Search for the cell housing the specified text and yield its [X, Y] center coordinate. 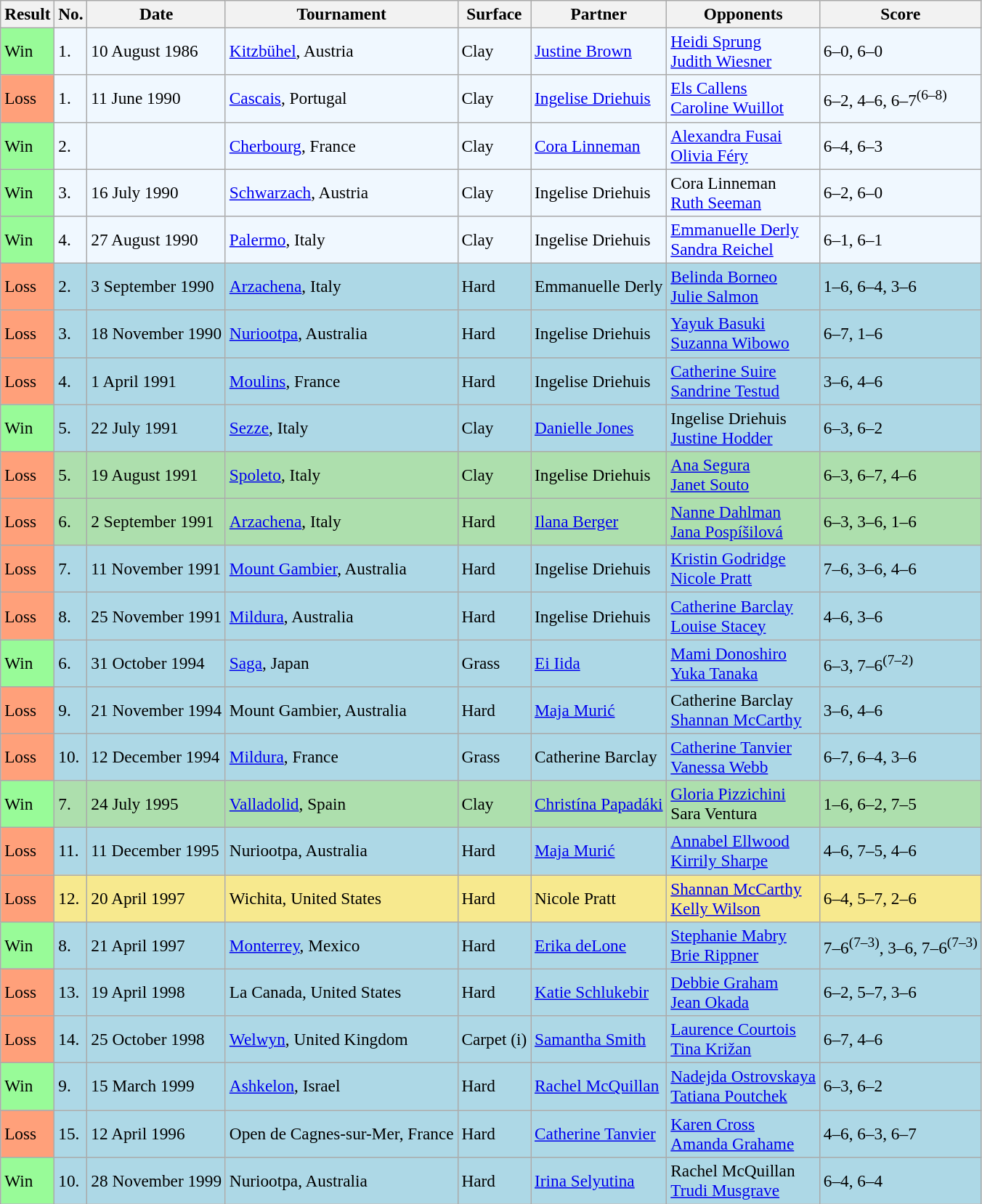
Stephanie Mabry Brie Rippner [743, 945]
18 November 1990 [156, 334]
Kitzbühel, Austria [341, 51]
Spoleto, Italy [341, 475]
Irina Selyutina [598, 1181]
1 April 1991 [156, 381]
7–6(7–3), 3–6, 7–6(7–3) [901, 945]
Alexandra Fusai Olivia Féry [743, 145]
Tournament [341, 14]
Mami Donoshiro Yuka Tanaka [743, 662]
Shannan McCarthy Kelly Wilson [743, 898]
Ei Iida [598, 662]
19 April 1998 [156, 992]
Nanne Dahlman Jana Pospíšilová [743, 521]
Belinda Borneo Julie Salmon [743, 286]
Cascais, Portugal [341, 99]
7–6, 3–6, 4–6 [901, 569]
6–3, 6–7, 4–6 [901, 475]
Valladolid, Spain [341, 805]
1–6, 6–2, 7–5 [901, 805]
Danielle Jones [598, 427]
25 October 1998 [156, 1038]
Catherine Barclay Louise Stacey [743, 616]
6–4, 6–4 [901, 1181]
Sezze, Italy [341, 427]
1–6, 6–4, 3–6 [901, 286]
16 July 1990 [156, 192]
Karen Cross Amanda Grahame [743, 1133]
31 October 1994 [156, 662]
Welwyn, United Kingdom [341, 1038]
12 December 1994 [156, 757]
No. [71, 14]
Palermo, Italy [341, 240]
Nadejda Ostrovskaya Tatiana Poutchek [743, 1086]
Catherine Tanvier [598, 1133]
Wichita, United States [341, 898]
Samantha Smith [598, 1038]
Partner [598, 14]
10 August 1986 [156, 51]
Rachel McQuillan [598, 1086]
Ashkelon, Israel [341, 1086]
Open de Cagnes-sur-Mer, France [341, 1133]
6–2, 4–6, 6–7(6–8) [901, 99]
Score [901, 14]
11 June 1990 [156, 99]
Ilana Berger [598, 521]
25 November 1991 [156, 616]
Kristin Godridge Nicole Pratt [743, 569]
Result [28, 14]
Emmanuelle Derly Sandra Reichel [743, 240]
Annabel Ellwood Kirrily Sharpe [743, 851]
12. [71, 898]
21 November 1994 [156, 710]
Nicole Pratt [598, 898]
6–0, 6–0 [901, 51]
6–2, 6–0 [901, 192]
6–1, 6–1 [901, 240]
Katie Schlukebir [598, 992]
13. [71, 992]
15. [71, 1133]
14. [71, 1038]
Catherine Tanvier Vanessa Webb [743, 757]
Carpet (i) [494, 1038]
Cora Linneman [598, 145]
4–6, 3–6 [901, 616]
11 December 1995 [156, 851]
6–7, 6–4, 3–6 [901, 757]
Christína Papadáki [598, 805]
Ana Segura Janet Souto [743, 475]
4–6, 6–3, 6–7 [901, 1133]
Cora Linneman Ruth Seeman [743, 192]
Erika deLone [598, 945]
20 April 1997 [156, 898]
24 July 1995 [156, 805]
15 March 1999 [156, 1086]
Ingelise Driehuis Justine Hodder [743, 427]
Catherine Barclay Shannan McCarthy [743, 710]
Opponents [743, 14]
Schwarzach, Austria [341, 192]
6–7, 4–6 [901, 1038]
Justine Brown [598, 51]
28 November 1999 [156, 1181]
19 August 1991 [156, 475]
Saga, Japan [341, 662]
Catherine Barclay [598, 757]
Moulins, France [341, 381]
Els Callens Caroline Wuillot [743, 99]
Yayuk Basuki Suzanna Wibowo [743, 334]
4–6, 7–5, 4–6 [901, 851]
12 April 1996 [156, 1133]
2 September 1991 [156, 521]
6–3, 3–6, 1–6 [901, 521]
Surface [494, 14]
La Canada, United States [341, 992]
22 July 1991 [156, 427]
Catherine Suire Sandrine Testud [743, 381]
11. [71, 851]
6–4, 6–3 [901, 145]
Monterrey, Mexico [341, 945]
Heidi Sprung Judith Wiesner [743, 51]
Emmanuelle Derly [598, 286]
6–2, 5–7, 3–6 [901, 992]
Date [156, 14]
6–4, 5–7, 2–6 [901, 898]
Gloria Pizzichini Sara Ventura [743, 805]
Cherbourg, France [341, 145]
27 August 1990 [156, 240]
Mildura, France [341, 757]
Debbie Graham Jean Okada [743, 992]
Rachel McQuillan Trudi Musgrave [743, 1181]
Mildura, Australia [341, 616]
6–7, 1–6 [901, 334]
11 November 1991 [156, 569]
21 April 1997 [156, 945]
Laurence Courtois Tina Križan [743, 1038]
6–3, 7–6(7–2) [901, 662]
3 September 1990 [156, 286]
